For the text-containing cell, return its midpoint in [x, y] coordinate format. 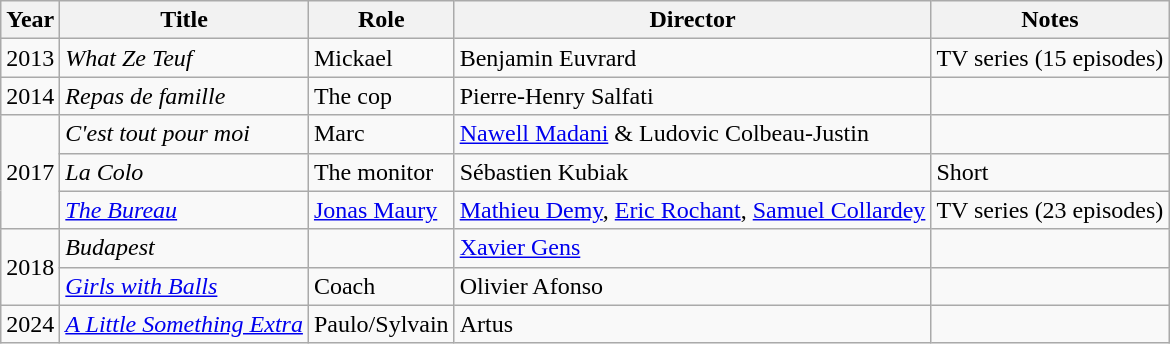
A Little Something Extra [184, 324]
Girls with Balls [184, 286]
Year [30, 20]
The Bureau [184, 210]
Marc [381, 134]
Benjamin Euvrard [692, 58]
TV series (15 episodes) [1050, 58]
Jonas Maury [381, 210]
Director [692, 20]
Nawell Madani & Ludovic Colbeau-Justin [692, 134]
TV series (23 episodes) [1050, 210]
Role [381, 20]
Coach [381, 286]
The monitor [381, 172]
Xavier Gens [692, 248]
2018 [30, 267]
2013 [30, 58]
Budapest [184, 248]
What Ze Teuf [184, 58]
Mickael [381, 58]
Sébastien Kubiak [692, 172]
Title [184, 20]
Notes [1050, 20]
La Colo [184, 172]
Artus [692, 324]
Short [1050, 172]
Mathieu Demy, Eric Rochant, Samuel Collardey [692, 210]
The cop [381, 96]
Pierre-Henry Salfati [692, 96]
Olivier Afonso [692, 286]
2017 [30, 172]
2024 [30, 324]
Paulo/Sylvain [381, 324]
Repas de famille [184, 96]
2014 [30, 96]
C'est tout pour moi [184, 134]
